Identify which cell holds the provided text, then report its [x, y] central coordinate. 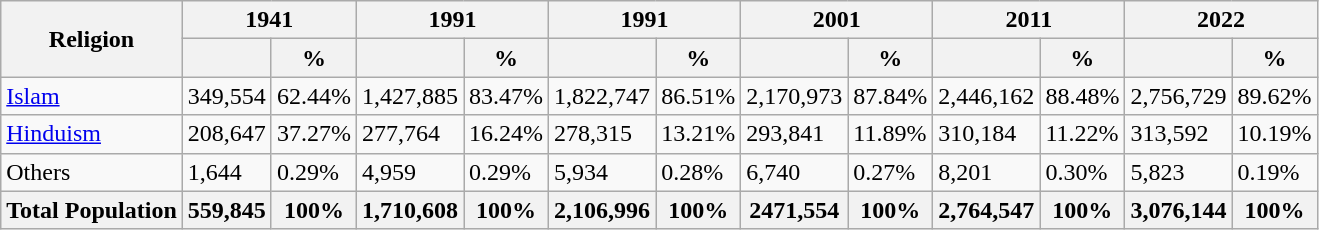
2,446,162 [986, 96]
277,764 [410, 134]
559,845 [226, 210]
87.84% [890, 96]
88.48% [1082, 96]
2022 [1221, 20]
2,106,996 [602, 210]
Others [92, 172]
83.47% [506, 96]
Religion [92, 39]
5,823 [1178, 172]
2471,554 [794, 210]
3,076,144 [1178, 210]
0.19% [1274, 172]
11.89% [890, 134]
13.21% [698, 134]
62.44% [314, 96]
2011 [1029, 20]
1,427,885 [410, 96]
37.27% [314, 134]
0.27% [890, 172]
0.30% [1082, 172]
208,647 [226, 134]
6,740 [794, 172]
89.62% [1274, 96]
278,315 [602, 134]
1,710,608 [410, 210]
4,959 [410, 172]
8,201 [986, 172]
5,934 [602, 172]
293,841 [794, 134]
1,644 [226, 172]
0.28% [698, 172]
Hinduism [92, 134]
313,592 [1178, 134]
2,756,729 [1178, 96]
Islam [92, 96]
1941 [269, 20]
2001 [837, 20]
310,184 [986, 134]
11.22% [1082, 134]
1,822,747 [602, 96]
2,170,973 [794, 96]
16.24% [506, 134]
349,554 [226, 96]
86.51% [698, 96]
2,764,547 [986, 210]
10.19% [1274, 134]
Total Population [92, 210]
